Return the (X, Y) coordinate for the center point of the cell that contains the specified text.  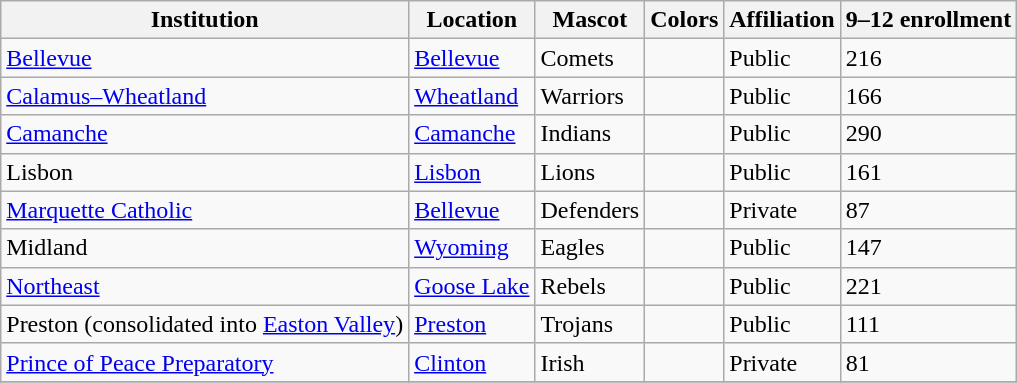
166 (928, 96)
Rebels (590, 286)
9–12 enrollment (928, 20)
Clinton (472, 362)
147 (928, 248)
221 (928, 286)
111 (928, 324)
Marquette Catholic (205, 210)
216 (928, 58)
Preston (consolidated into Easton Valley) (205, 324)
Warriors (590, 96)
Lions (590, 172)
Mascot (590, 20)
Affiliation (782, 20)
290 (928, 134)
Indians (590, 134)
Institution (205, 20)
Wheatland (472, 96)
Goose Lake (472, 286)
Comets (590, 58)
Prince of Peace Preparatory (205, 362)
Trojans (590, 324)
161 (928, 172)
Northeast (205, 286)
81 (928, 362)
Defenders (590, 210)
Midland (205, 248)
87 (928, 210)
Colors (684, 20)
Preston (472, 324)
Location (472, 20)
Irish (590, 362)
Calamus–Wheatland (205, 96)
Wyoming (472, 248)
Eagles (590, 248)
